From the cell containing the given text, extract its center point as [X, Y] coordinate. 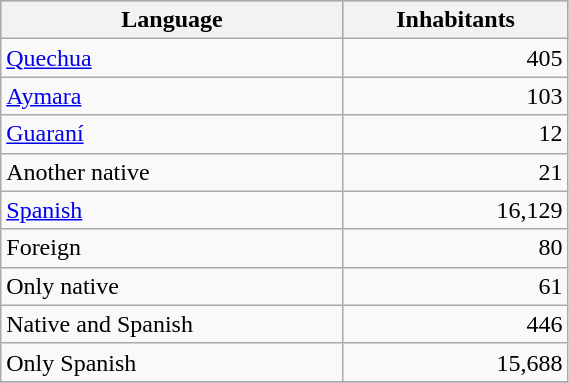
446 [456, 324]
Only native [172, 286]
21 [456, 172]
Foreign [172, 248]
Guaraní [172, 134]
16,129 [456, 210]
Native and Spanish [172, 324]
103 [456, 96]
Inhabitants [456, 20]
Another native [172, 172]
Aymara [172, 96]
Only Spanish [172, 362]
Quechua [172, 58]
Spanish [172, 210]
12 [456, 134]
61 [456, 286]
Language [172, 20]
405 [456, 58]
80 [456, 248]
15,688 [456, 362]
